Capture the cell that displays the provided text and extract its [X, Y] central coordinate. 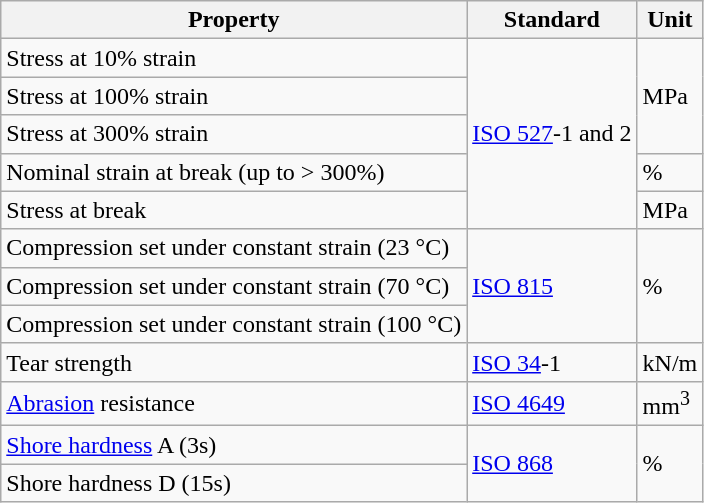
ISO 34-1 [552, 362]
Stress at 10% strain [234, 58]
ISO 868 [552, 464]
Stress at 100% strain [234, 96]
ISO 815 [552, 286]
ISO 527-1 and 2 [552, 134]
Stress at break [234, 210]
Shore hardness A (3s) [234, 445]
Tear strength [234, 362]
Abrasion resistance [234, 404]
mm3 [670, 404]
Property [234, 20]
Standard [552, 20]
Compression set under constant strain (100 °C) [234, 324]
Compression set under constant strain (23 °C) [234, 248]
Shore hardness D (15s) [234, 483]
Stress at 300% strain [234, 134]
Nominal strain at break (up to > 300%) [234, 172]
kN/m [670, 362]
Unit [670, 20]
Compression set under constant strain (70 °C) [234, 286]
ISO 4649 [552, 404]
